Scan for the cell matching the given text and deliver its (X, Y) coordinate at center. 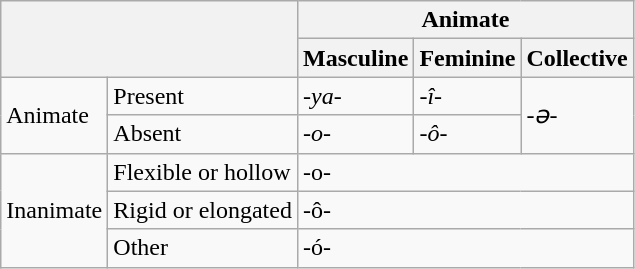
-ə- (577, 115)
Inanimate (54, 210)
Present (203, 96)
Flexible or hollow (203, 172)
Masculine (355, 58)
-î- (468, 96)
Other (203, 248)
-ya- (355, 96)
Rigid or elongated (203, 210)
Collective (577, 58)
Absent (203, 134)
-ó- (465, 248)
Feminine (468, 58)
